Extract the [X, Y] coordinate from the center of the cell holding the provided text.  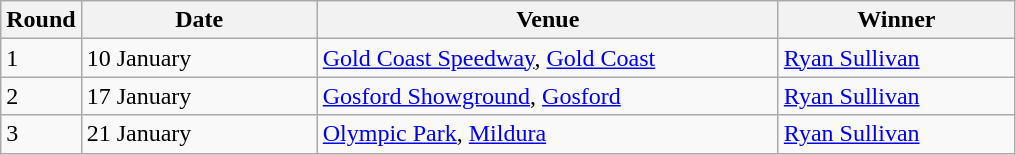
10 January [199, 58]
21 January [199, 134]
1 [41, 58]
17 January [199, 96]
Gold Coast Speedway, Gold Coast [548, 58]
Winner [896, 20]
Olympic Park, Mildura [548, 134]
Date [199, 20]
2 [41, 96]
Round [41, 20]
3 [41, 134]
Gosford Showground, Gosford [548, 96]
Venue [548, 20]
